Return the (X, Y) coordinate for the center point of the cell that contains the specified text.  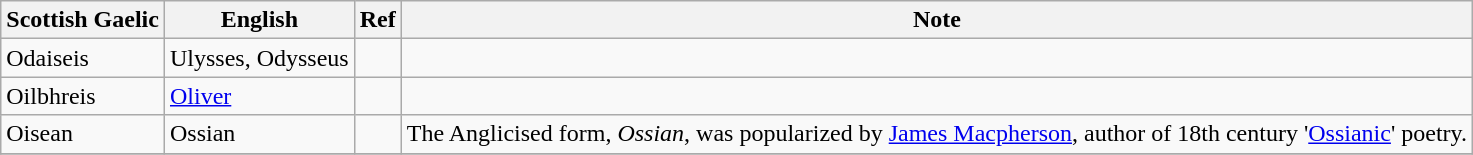
Oliver (259, 96)
English (259, 20)
Oisean (83, 134)
The Anglicised form, Ossian, was popularized by James Macpherson, author of 18th century 'Ossianic' poetry. (936, 134)
Ossian (259, 134)
Ref (378, 20)
Note (936, 20)
Oilbhreis (83, 96)
Scottish Gaelic (83, 20)
Odaiseis (83, 58)
Ulysses, Odysseus (259, 58)
